Pinpoint the cell where the given text exists, returning its [X, Y] midpoint coordinate. 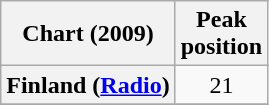
Peakposition [221, 34]
Finland (Radio) [88, 85]
Chart (2009) [88, 34]
21 [221, 85]
